Scan for the cell matching the given text and deliver its [X, Y] coordinate at center. 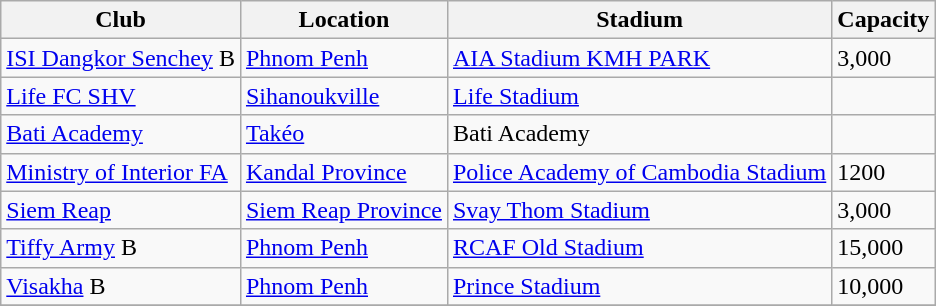
AIA Stadium KMH PARK [639, 58]
ISI Dangkor Senchey B [121, 58]
Club [121, 20]
15,000 [884, 248]
Police Academy of Cambodia Stadium [639, 172]
Visakha B [121, 286]
Takéo [344, 134]
RCAF Old Stadium [639, 248]
Sihanoukville [344, 96]
Kandal Province [344, 172]
Life FC SHV [121, 96]
Siem Reap [121, 210]
Capacity [884, 20]
1200 [884, 172]
Tiffy Army B [121, 248]
Location [344, 20]
Svay Thom Stadium [639, 210]
Prince Stadium [639, 286]
Life Stadium [639, 96]
Stadium [639, 20]
10,000 [884, 286]
Ministry of Interior FA [121, 172]
Siem Reap Province [344, 210]
